Scan for the cell matching the given text and deliver its [X, Y] coordinate at center. 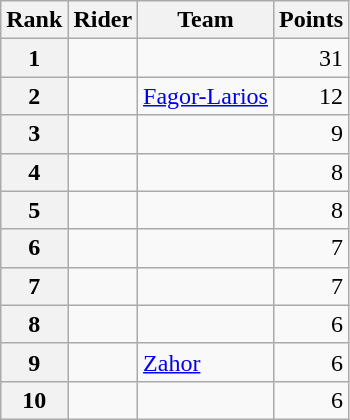
12 [310, 96]
5 [34, 210]
Team [206, 20]
2 [34, 96]
Rank [34, 20]
Rider [103, 20]
Zahor [206, 362]
10 [34, 400]
Points [310, 20]
Fagor-Larios [206, 96]
1 [34, 58]
31 [310, 58]
3 [34, 134]
4 [34, 172]
